Search for the cell housing the specified text and yield its [X, Y] center coordinate. 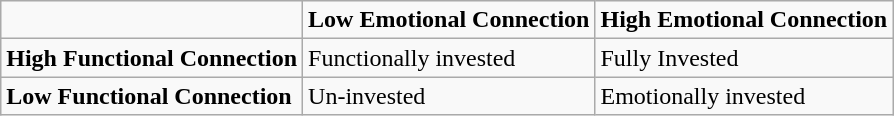
Emotionally invested [744, 96]
Functionally invested [449, 58]
Fully Invested [744, 58]
Low Emotional Connection [449, 20]
High Emotional Connection [744, 20]
High Functional Connection [152, 58]
Un-invested [449, 96]
Low Functional Connection [152, 96]
